Find where the given text appears and provide that cell's center as [x, y] coordinate. 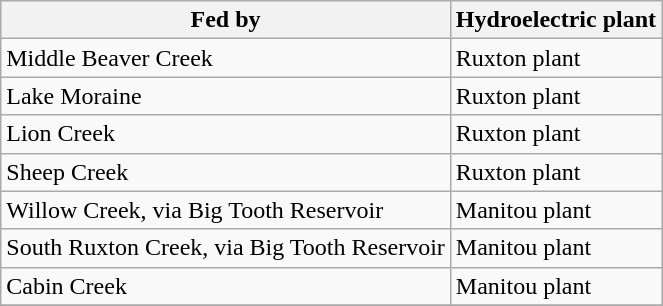
Middle Beaver Creek [226, 58]
Hydroelectric plant [556, 20]
Lion Creek [226, 134]
Fed by [226, 20]
Cabin Creek [226, 286]
Willow Creek, via Big Tooth Reservoir [226, 210]
Lake Moraine [226, 96]
South Ruxton Creek, via Big Tooth Reservoir [226, 248]
Sheep Creek [226, 172]
